Locate the cell with the specified text and output its [x, y] center coordinate. 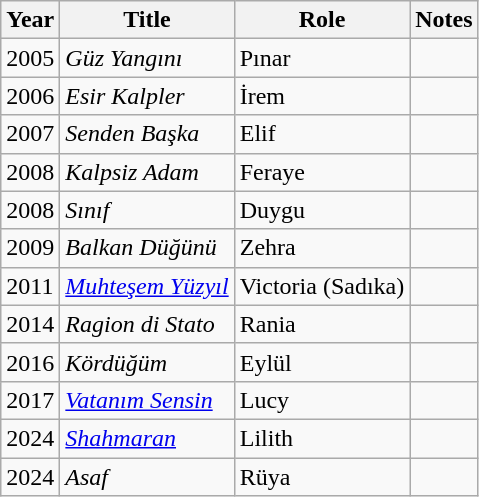
Duygu [322, 210]
Rania [322, 324]
2009 [30, 248]
Sınıf [147, 210]
Güz Yangını [147, 58]
Lucy [322, 400]
2011 [30, 286]
2007 [30, 134]
2005 [30, 58]
Rüya [322, 477]
Notes [444, 20]
2006 [30, 96]
Shahmaran [147, 438]
Feraye [322, 172]
Kalpsiz Adam [147, 172]
2016 [30, 362]
Kördüğüm [147, 362]
Esir Kalpler [147, 96]
İrem [322, 96]
Senden Başka [147, 134]
Ragion di Stato [147, 324]
Vatanım Sensin [147, 400]
Muhteşem Yüzyıl [147, 286]
Elif [322, 134]
Zehra [322, 248]
2017 [30, 400]
Pınar [322, 58]
Asaf [147, 477]
2014 [30, 324]
Lilith [322, 438]
Role [322, 20]
Eylül [322, 362]
Title [147, 20]
Year [30, 20]
Victoria (Sadıka) [322, 286]
Balkan Düğünü [147, 248]
